Pinpoint the cell where the given text exists, returning its (X, Y) midpoint coordinate. 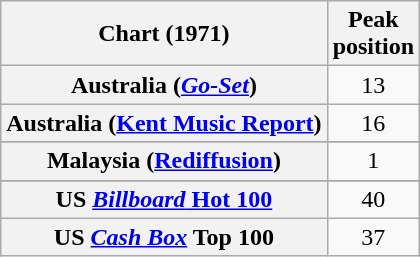
16 (373, 123)
37 (373, 237)
Peakposition (373, 34)
Malaysia (Rediffusion) (164, 161)
Chart (1971) (164, 34)
US Billboard Hot 100 (164, 199)
13 (373, 85)
US Cash Box Top 100 (164, 237)
Australia (Go-Set) (164, 85)
Australia (Kent Music Report) (164, 123)
1 (373, 161)
40 (373, 199)
